Identify which cell holds the provided text, then report its [x, y] central coordinate. 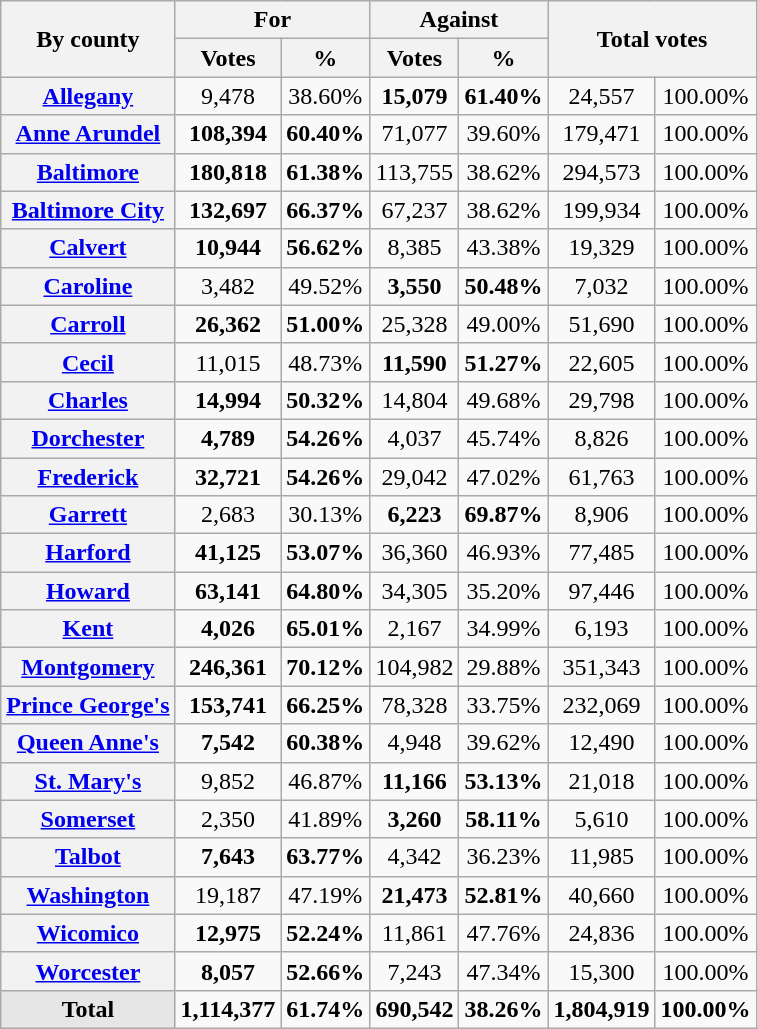
61,763 [602, 477]
Harford [88, 553]
7,643 [228, 857]
70.12% [326, 667]
8,906 [602, 515]
71,077 [414, 134]
Allegany [88, 96]
Wicomico [88, 933]
351,343 [602, 667]
199,934 [602, 210]
Dorchester [88, 438]
39.60% [504, 134]
51.00% [326, 324]
3,260 [414, 819]
6,223 [414, 515]
Cecil [88, 362]
294,573 [602, 172]
11,590 [414, 362]
47.19% [326, 895]
46.93% [504, 553]
7,243 [414, 971]
49.52% [326, 286]
14,994 [228, 400]
65.01% [326, 629]
Kent [88, 629]
25,328 [414, 324]
34.99% [504, 629]
33.75% [504, 705]
41.89% [326, 819]
34,305 [414, 591]
12,490 [602, 743]
7,542 [228, 743]
38.60% [326, 96]
108,394 [228, 134]
132,697 [228, 210]
69.87% [504, 515]
2,167 [414, 629]
179,471 [602, 134]
50.32% [326, 400]
Prince George's [88, 705]
64.80% [326, 591]
Total votes [652, 39]
7,032 [602, 286]
30.13% [326, 515]
52.66% [326, 971]
15,079 [414, 96]
15,300 [602, 971]
29.88% [504, 667]
Baltimore City [88, 210]
4,948 [414, 743]
Somerset [88, 819]
Montgomery [88, 667]
6,193 [602, 629]
St. Mary's [88, 781]
47.34% [504, 971]
51,690 [602, 324]
49.68% [504, 400]
11,985 [602, 857]
58.11% [504, 819]
Frederick [88, 477]
32,721 [228, 477]
24,836 [602, 933]
11,015 [228, 362]
36.23% [504, 857]
40,660 [602, 895]
4,342 [414, 857]
9,478 [228, 96]
Washington [88, 895]
67,237 [414, 210]
19,329 [602, 248]
24,557 [602, 96]
47.76% [504, 933]
11,166 [414, 781]
14,804 [414, 400]
41,125 [228, 553]
53.07% [326, 553]
Queen Anne's [88, 743]
63,141 [228, 591]
Charles [88, 400]
66.25% [326, 705]
21,018 [602, 781]
Garrett [88, 515]
56.62% [326, 248]
3,482 [228, 286]
Baltimore [88, 172]
4,789 [228, 438]
1,114,377 [228, 1009]
232,069 [602, 705]
Against [459, 20]
53.13% [504, 781]
690,542 [414, 1009]
60.38% [326, 743]
36,360 [414, 553]
19,187 [228, 895]
Worcester [88, 971]
9,852 [228, 781]
Total [88, 1009]
3,550 [414, 286]
2,683 [228, 515]
Carroll [88, 324]
2,350 [228, 819]
Caroline [88, 286]
4,037 [414, 438]
38.26% [504, 1009]
97,446 [602, 591]
22,605 [602, 362]
49.00% [504, 324]
77,485 [602, 553]
For [272, 20]
61.74% [326, 1009]
8,826 [602, 438]
By county [88, 39]
78,328 [414, 705]
104,982 [414, 667]
26,362 [228, 324]
11,861 [414, 933]
61.38% [326, 172]
5,610 [602, 819]
48.73% [326, 362]
47.02% [504, 477]
8,057 [228, 971]
46.87% [326, 781]
Howard [88, 591]
153,741 [228, 705]
39.62% [504, 743]
180,818 [228, 172]
63.77% [326, 857]
Calvert [88, 248]
8,385 [414, 248]
113,755 [414, 172]
246,361 [228, 667]
52.81% [504, 895]
12,975 [228, 933]
Talbot [88, 857]
10,944 [228, 248]
4,026 [228, 629]
66.37% [326, 210]
52.24% [326, 933]
Anne Arundel [88, 134]
61.40% [504, 96]
43.38% [504, 248]
51.27% [504, 362]
50.48% [504, 286]
29,042 [414, 477]
1,804,919 [602, 1009]
35.20% [504, 591]
21,473 [414, 895]
45.74% [504, 438]
60.40% [326, 134]
29,798 [602, 400]
